Capture the cell that displays the provided text and extract its (X, Y) central coordinate. 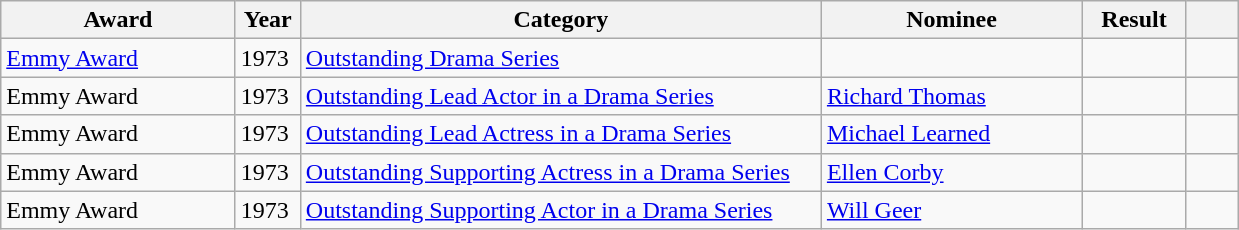
Ellen Corby (952, 172)
Outstanding Lead Actress in a Drama Series (560, 134)
Michael Learned (952, 134)
Will Geer (952, 210)
Category (560, 20)
Outstanding Supporting Actress in a Drama Series (560, 172)
Outstanding Lead Actor in a Drama Series (560, 96)
Nominee (952, 20)
Year (268, 20)
Award (118, 20)
Richard Thomas (952, 96)
Outstanding Supporting Actor in a Drama Series (560, 210)
Outstanding Drama Series (560, 58)
Result (1134, 20)
